Extract the [X, Y] coordinate from the center of the cell holding the provided text.  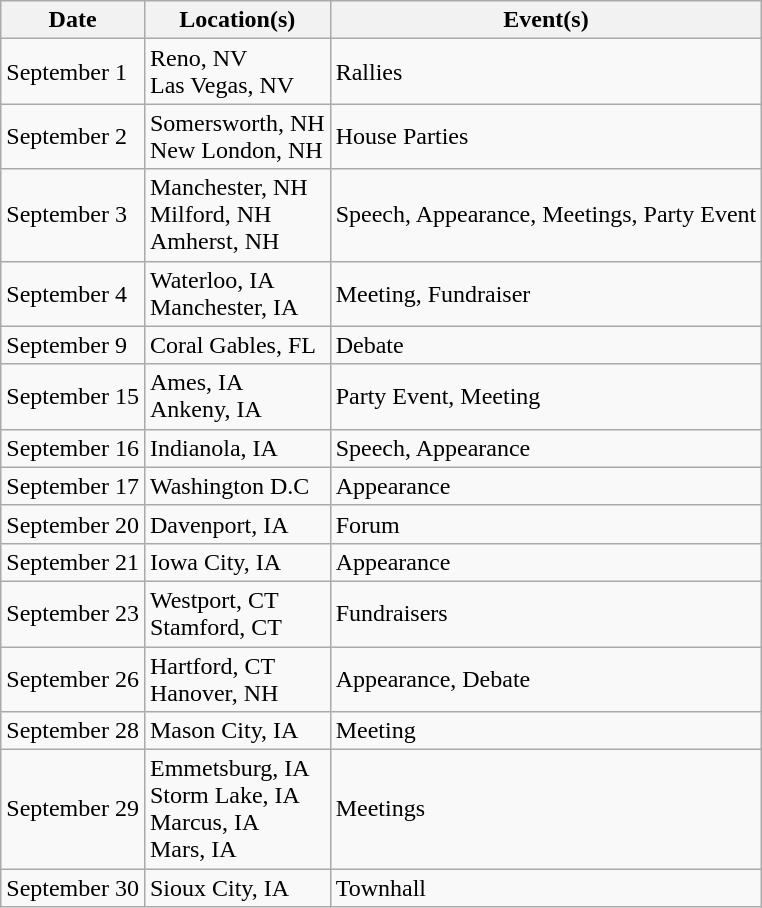
Townhall [546, 888]
September 3 [73, 215]
Speech, Appearance, Meetings, Party Event [546, 215]
Party Event, Meeting [546, 396]
Waterloo, IA Manchester, IA [237, 294]
September 2 [73, 136]
September 29 [73, 810]
Meeting, Fundraiser [546, 294]
Indianola, IA [237, 448]
Emmetsburg, IA Storm Lake, IA Marcus, IA Mars, IA [237, 810]
September 23 [73, 614]
September 15 [73, 396]
September 30 [73, 888]
September 4 [73, 294]
Coral Gables, FL [237, 345]
September 21 [73, 562]
Mason City, IA [237, 731]
Somersworth, NH New London, NH [237, 136]
September 20 [73, 524]
Appearance, Debate [546, 678]
Date [73, 20]
Manchester, NH Milford, NH Amherst, NH [237, 215]
Event(s) [546, 20]
House Parties [546, 136]
Reno, NV Las Vegas, NV [237, 72]
Westport, CT Stamford, CT [237, 614]
September 26 [73, 678]
Iowa City, IA [237, 562]
Location(s) [237, 20]
Rallies [546, 72]
Sioux City, IA [237, 888]
Washington D.C [237, 486]
September 9 [73, 345]
Meeting [546, 731]
September 1 [73, 72]
Speech, Appearance [546, 448]
September 16 [73, 448]
Davenport, IA [237, 524]
Debate [546, 345]
Meetings [546, 810]
Forum [546, 524]
Fundraisers [546, 614]
Hartford, CT Hanover, NH [237, 678]
September 17 [73, 486]
September 28 [73, 731]
Ames, IA Ankeny, IA [237, 396]
